Pinpoint the cell where the given text exists, returning its [x, y] midpoint coordinate. 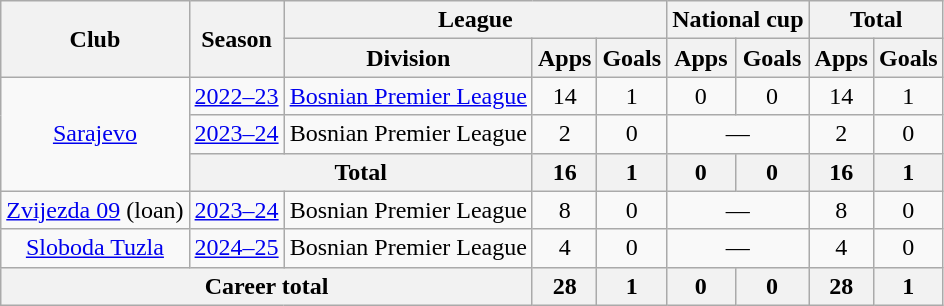
Club [95, 39]
Division [408, 58]
Sarajevo [95, 134]
2024–25 [236, 248]
League [475, 20]
Zvijezda 09 (loan) [95, 210]
Season [236, 39]
Sloboda Tuzla [95, 248]
Career total [267, 286]
National cup [738, 20]
2022–23 [236, 96]
